Pinpoint the cell where the given text exists, returning its [x, y] midpoint coordinate. 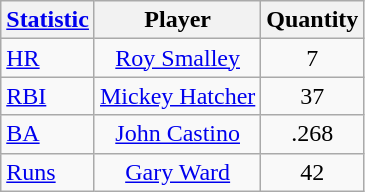
Statistic [48, 20]
Gary Ward [177, 172]
RBI [48, 96]
BA [48, 134]
HR [48, 58]
Roy Smalley [177, 58]
Runs [48, 172]
37 [312, 96]
Player [177, 20]
42 [312, 172]
John Castino [177, 134]
Quantity [312, 20]
.268 [312, 134]
7 [312, 58]
Mickey Hatcher [177, 96]
